Extract the (X, Y) coordinate from the center of the cell holding the provided text.  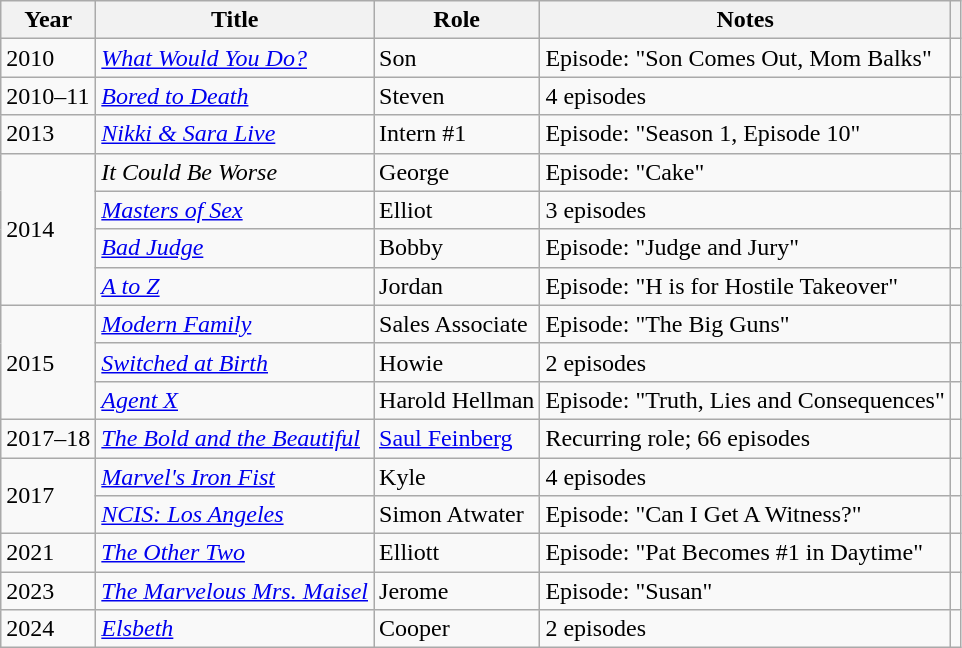
Episode: "Can I Get A Witness?" (745, 515)
2023 (48, 591)
The Bold and the Beautiful (235, 438)
Elsbeth (235, 629)
Role (457, 20)
Steven (457, 96)
Year (48, 20)
Bad Judge (235, 248)
Modern Family (235, 324)
Title (235, 20)
2010–11 (48, 96)
Kyle (457, 477)
What Would You Do? (235, 58)
Simon Atwater (457, 515)
Episode: "Judge and Jury" (745, 248)
Episode: "Truth, Lies and Consequences" (745, 400)
It Could Be Worse (235, 172)
Episode: "Son Comes Out, Mom Balks" (745, 58)
Jordan (457, 286)
2010 (48, 58)
Episode: "Pat Becomes #1 in Daytime" (745, 553)
2015 (48, 362)
Marvel's Iron Fist (235, 477)
Episode: "H is for Hostile Takeover" (745, 286)
2017 (48, 496)
Elliott (457, 553)
Masters of Sex (235, 210)
Bobby (457, 248)
Nikki & Sara Live (235, 134)
Switched at Birth (235, 362)
Episode: "Cake" (745, 172)
Recurring role; 66 episodes (745, 438)
George (457, 172)
NCIS: Los Angeles (235, 515)
A to Z (235, 286)
Episode: "Season 1, Episode 10" (745, 134)
Son (457, 58)
Elliot (457, 210)
Cooper (457, 629)
Howie (457, 362)
2024 (48, 629)
Sales Associate (457, 324)
2021 (48, 553)
Harold Hellman (457, 400)
Agent X (235, 400)
Saul Feinberg (457, 438)
Notes (745, 20)
Episode: "Susan" (745, 591)
Bored to Death (235, 96)
Intern #1 (457, 134)
The Other Two (235, 553)
3 episodes (745, 210)
2013 (48, 134)
Jerome (457, 591)
Episode: "The Big Guns" (745, 324)
2017–18 (48, 438)
2014 (48, 229)
The Marvelous Mrs. Maisel (235, 591)
